Find where the given text appears and provide that cell's center as (X, Y) coordinate. 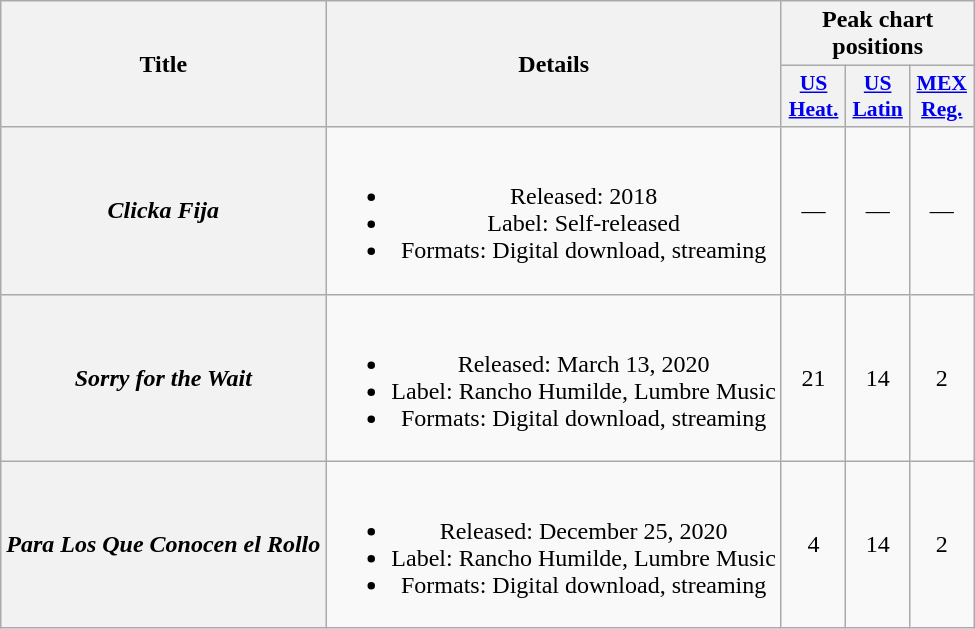
MEXReg. (942, 96)
21 (813, 378)
Para Los Que Conocen el Rollo (164, 544)
Released: March 13, 2020Label: Rancho Humilde, Lumbre MusicFormats: Digital download, streaming (554, 378)
Released: 2018Label: Self-releasedFormats: Digital download, streaming (554, 210)
Released: December 25, 2020Label: Rancho Humilde, Lumbre MusicFormats: Digital download, streaming (554, 544)
USHeat. (813, 96)
USLatin (878, 96)
4 (813, 544)
Details (554, 64)
Sorry for the Wait (164, 378)
Clicka Fija (164, 210)
Peak chart positions (877, 34)
Title (164, 64)
